Scan for the cell matching the given text and deliver its (X, Y) coordinate at center. 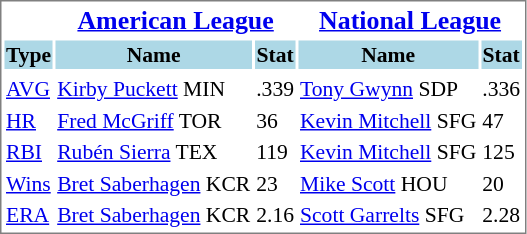
ERA (28, 215)
20 (502, 184)
AVG (28, 89)
2.16 (276, 215)
Scott Garrelts SFG (388, 215)
Mike Scott HOU (388, 184)
RBI (28, 152)
American League (176, 20)
Wins (28, 184)
47 (502, 120)
119 (276, 152)
National League (410, 20)
Fred McGriff TOR (154, 120)
Tony Gwynn SDP (388, 89)
125 (502, 152)
.339 (276, 89)
36 (276, 120)
23 (276, 184)
Kirby Puckett MIN (154, 89)
Type (28, 54)
.336 (502, 89)
2.28 (502, 215)
HR (28, 120)
Rubén Sierra TEX (154, 152)
